Output the [X, Y] coordinate of the center of the cell containing the given text.  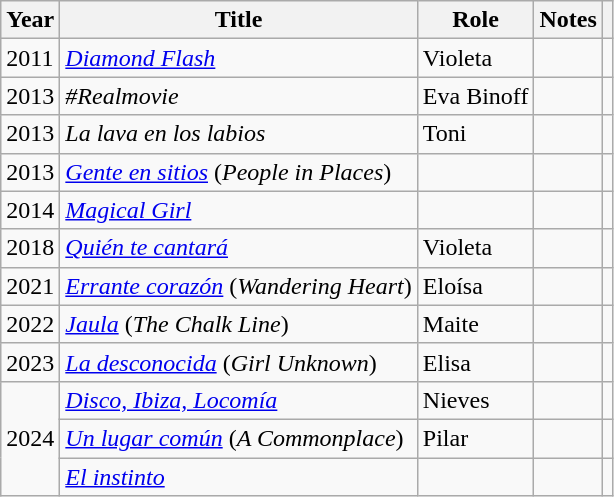
Un lugar común (A Commonplace) [238, 438]
Title [238, 20]
Toni [476, 134]
Gente en sitios (People in Places) [238, 172]
Year [30, 20]
2011 [30, 58]
#Realmovie [238, 96]
Nieves [476, 400]
Elisa [476, 362]
Quién te cantará [238, 248]
El instinto [238, 477]
La lava en los labios [238, 134]
Pilar [476, 438]
Jaula (The Chalk Line) [238, 324]
2023 [30, 362]
Disco, Ibiza, Locomía [238, 400]
Eva Binoff [476, 96]
2018 [30, 248]
Notes [568, 20]
2024 [30, 438]
2014 [30, 210]
Maite [476, 324]
2022 [30, 324]
Magical Girl [238, 210]
Role [476, 20]
Errante corazón (Wandering Heart) [238, 286]
La desconocida (Girl Unknown) [238, 362]
2021 [30, 286]
Eloísa [476, 286]
Diamond Flash [238, 58]
